Scan for the cell matching the given text and deliver its [X, Y] coordinate at center. 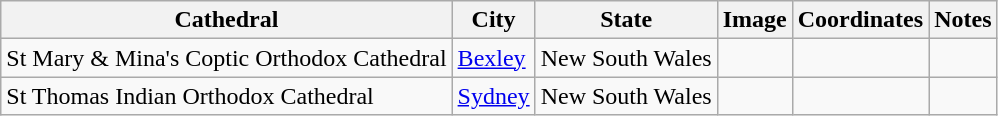
State [626, 20]
Notes [963, 20]
St Mary & Mina's Coptic Orthodox Cathedral [226, 58]
St Thomas Indian Orthodox Cathedral [226, 96]
Cathedral [226, 20]
Image [754, 20]
City [494, 20]
Sydney [494, 96]
Bexley [494, 58]
Coordinates [860, 20]
